Pinpoint the cell where the given text exists, returning its [X, Y] midpoint coordinate. 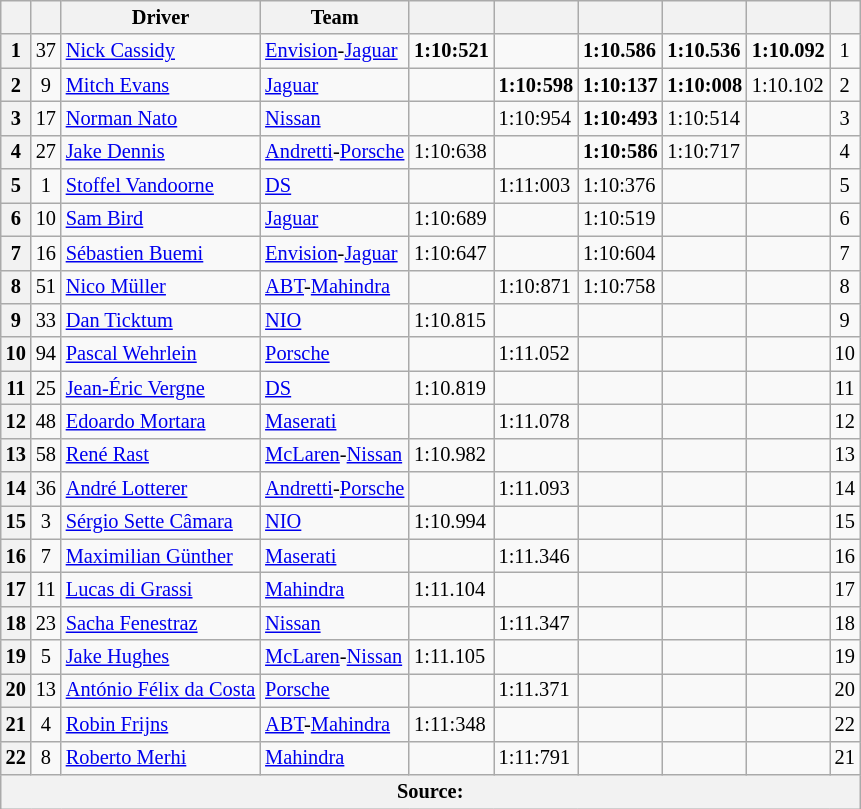
58 [46, 455]
1:11.078 [536, 421]
Nico Müller [160, 287]
Sébastien Buemi [160, 253]
51 [46, 287]
1:10.982 [451, 455]
Jake Dennis [160, 152]
Dan Ticktum [160, 320]
1:10:638 [451, 152]
94 [46, 354]
1:11.347 [536, 623]
1:10:647 [451, 253]
1:11.346 [536, 556]
25 [46, 388]
1:10:954 [536, 118]
1:11.105 [451, 657]
Maximilian Günther [160, 556]
1:11.052 [536, 354]
1:10:586 [620, 152]
1:10:689 [451, 219]
Sérgio Sette Câmara [160, 522]
48 [46, 421]
1:10:604 [620, 253]
Norman Nato [160, 118]
1:10.819 [451, 388]
1:11.104 [451, 589]
1:10:137 [620, 85]
Lucas di Grassi [160, 589]
Roberto Merhi [160, 758]
33 [46, 320]
1:11:791 [536, 758]
António Félix da Costa [160, 690]
36 [46, 489]
1:10.815 [451, 320]
Source: [430, 791]
1:10:519 [620, 219]
1:10.092 [788, 51]
1:10:758 [620, 287]
1:10:008 [705, 85]
1:10:717 [705, 152]
1:11:003 [536, 186]
1:10.102 [788, 85]
1:10.994 [451, 522]
Sacha Fenestraz [160, 623]
Mitch Evans [160, 85]
1:11:348 [451, 724]
Stoffel Vandoorne [160, 186]
27 [46, 152]
Jake Hughes [160, 657]
Driver [160, 17]
1:10:871 [536, 287]
René Rast [160, 455]
Pascal Wehrlein [160, 354]
1:10.586 [620, 51]
Sam Bird [160, 219]
Robin Frijns [160, 724]
37 [46, 51]
Jean-Éric Vergne [160, 388]
Team [334, 17]
1:10:493 [620, 118]
1:11.371 [536, 690]
André Lotterer [160, 489]
Edoardo Mortara [160, 421]
1:10:598 [536, 85]
1:10:514 [705, 118]
1:11.093 [536, 489]
1:10:521 [451, 51]
1:10.536 [705, 51]
Nick Cassidy [160, 51]
23 [46, 623]
1:10:376 [620, 186]
